Pinpoint the cell where the given text exists, returning its (x, y) midpoint coordinate. 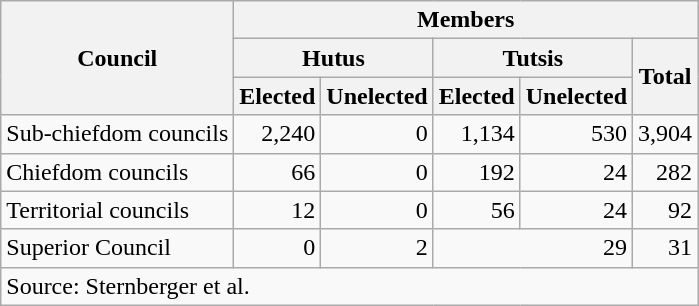
29 (532, 248)
12 (278, 210)
282 (666, 172)
530 (576, 134)
Members (466, 20)
Council (118, 58)
66 (278, 172)
Superior Council (118, 248)
Territorial councils (118, 210)
Sub-chiefdom councils (118, 134)
56 (476, 210)
Tutsis (532, 58)
31 (666, 248)
Source: Sternberger et al. (350, 286)
2 (377, 248)
1,134 (476, 134)
3,904 (666, 134)
Chiefdom councils (118, 172)
Hutus (334, 58)
92 (666, 210)
2,240 (278, 134)
192 (476, 172)
Total (666, 77)
